Capture the cell that displays the provided text and extract its [x, y] central coordinate. 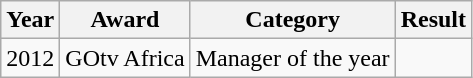
Category [292, 20]
Result [433, 20]
Award [125, 20]
Year [30, 20]
GOtv Africa [125, 58]
2012 [30, 58]
Manager of the year [292, 58]
